Scan for the cell matching the given text and deliver its (X, Y) coordinate at center. 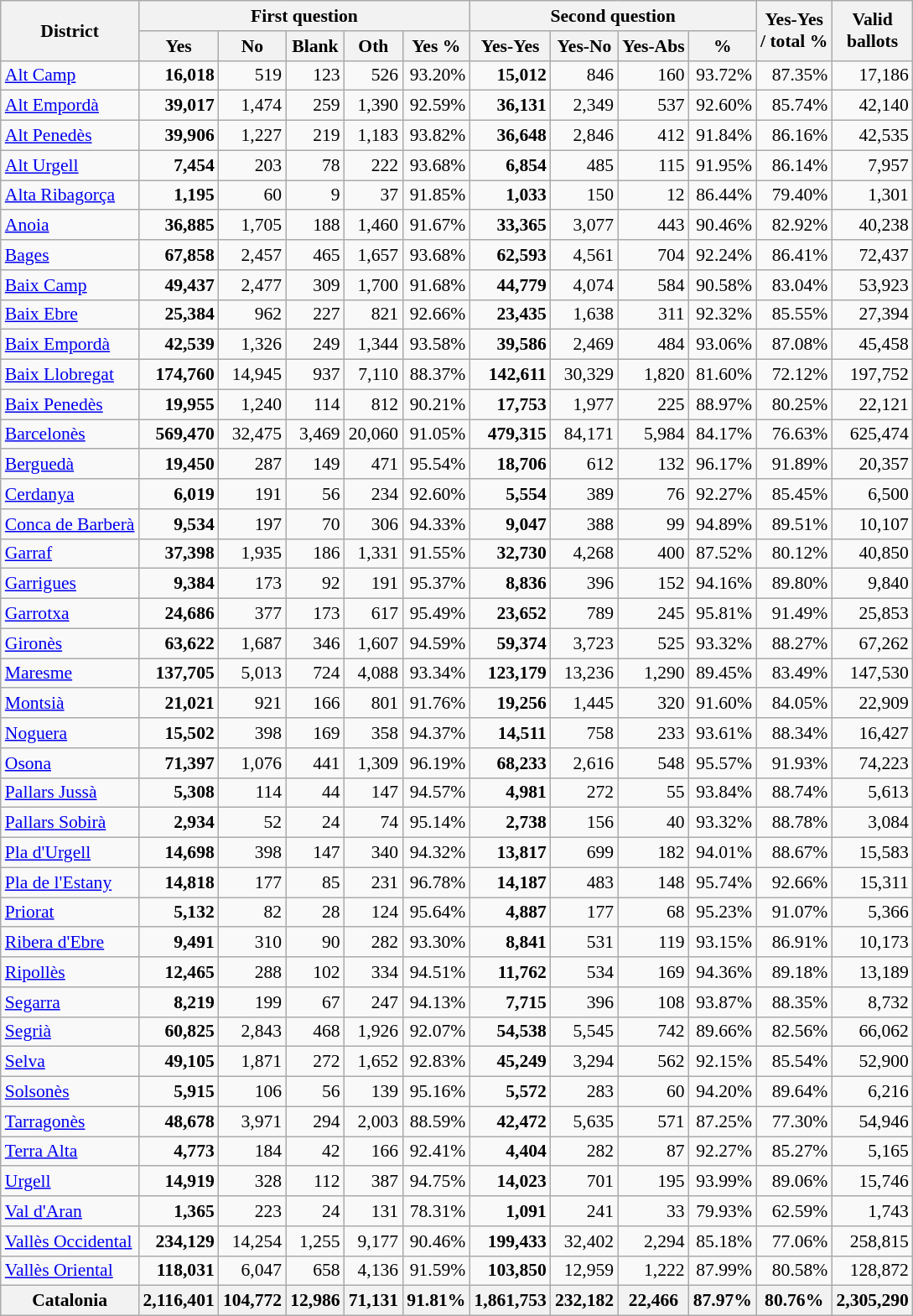
6,019 (179, 494)
137,705 (179, 674)
77.06% (794, 1241)
No (252, 46)
2,477 (252, 285)
32,475 (252, 434)
% (723, 46)
89.66% (723, 1032)
88.34% (794, 733)
294 (315, 1121)
1,183 (374, 136)
Terra Alta (70, 1152)
525 (653, 643)
104,772 (252, 1301)
199 (252, 1002)
District (70, 30)
742 (653, 1032)
24,686 (179, 614)
Berguedà (70, 465)
1,460 (374, 226)
483 (584, 882)
2,294 (653, 1241)
7,110 (374, 375)
174,760 (179, 375)
14,818 (179, 882)
14,511 (510, 733)
4,404 (510, 1152)
149 (315, 465)
441 (315, 763)
Garraf (70, 554)
90 (315, 943)
45,458 (872, 345)
91.67% (436, 226)
5,613 (872, 793)
Pallars Jussà (70, 793)
147,530 (872, 674)
91.60% (723, 704)
471 (374, 465)
1,474 (252, 106)
94.20% (723, 1092)
85 (315, 882)
617 (374, 614)
1,743 (872, 1211)
88.35% (794, 1002)
821 (374, 315)
139 (374, 1092)
72,437 (872, 255)
89.06% (794, 1182)
123,179 (510, 674)
2,846 (584, 136)
94.57% (436, 793)
15,311 (872, 882)
571 (653, 1121)
95.49% (436, 614)
93.99% (723, 1182)
91.76% (436, 704)
1,076 (252, 763)
44,779 (510, 285)
128,872 (872, 1271)
60,825 (179, 1032)
Val d'Aran (70, 1211)
87.99% (723, 1271)
14,187 (510, 882)
537 (653, 106)
479,315 (510, 434)
Segrià (70, 1032)
9 (315, 195)
Solsonès (70, 1092)
123 (315, 75)
1,033 (510, 195)
94.75% (436, 1182)
96.17% (723, 465)
1,705 (252, 226)
5,013 (252, 674)
Baix Llobregat (70, 375)
15,502 (179, 733)
387 (374, 1182)
23,435 (510, 315)
83.49% (794, 674)
1,445 (584, 704)
82.92% (794, 226)
78 (315, 165)
1,926 (374, 1032)
4,074 (584, 285)
36,885 (179, 226)
5,132 (179, 913)
468 (315, 1032)
225 (653, 404)
534 (584, 972)
Yes % (436, 46)
88.27% (794, 643)
5,308 (179, 793)
Anoia (70, 226)
85.27% (794, 1152)
71,397 (179, 763)
1,301 (872, 195)
77.30% (794, 1121)
95.16% (436, 1092)
Vallès Oriental (70, 1271)
124 (374, 913)
37,398 (179, 554)
258,815 (872, 1241)
88.78% (794, 823)
23,652 (510, 614)
1,977 (584, 404)
227 (315, 315)
Garrigues (70, 584)
92.32% (723, 315)
93.30% (436, 943)
94.59% (436, 643)
Gironès (70, 643)
86.16% (794, 136)
95.37% (436, 584)
288 (252, 972)
96.78% (436, 882)
91.85% (436, 195)
85.45% (794, 494)
54,538 (510, 1032)
Baix Penedès (70, 404)
485 (584, 165)
9,177 (374, 1241)
67,262 (872, 643)
88.37% (436, 375)
87.97% (723, 1301)
94.36% (723, 972)
Pallars Sobirà (70, 823)
233 (653, 733)
1,638 (584, 315)
72.12% (794, 375)
1,871 (252, 1062)
310 (252, 943)
21,021 (179, 704)
Urgell (70, 1182)
20,357 (872, 465)
232,182 (584, 1301)
7,454 (179, 165)
95.54% (436, 465)
88.59% (436, 1121)
309 (315, 285)
Yes (179, 46)
115 (653, 165)
48,678 (179, 1121)
91.95% (723, 165)
1,255 (315, 1241)
28 (315, 913)
Cerdanya (70, 494)
6,047 (252, 1271)
921 (252, 704)
9,840 (872, 584)
86.14% (794, 165)
197 (252, 524)
758 (584, 733)
Segarra (70, 1002)
812 (374, 404)
63,622 (179, 643)
7,957 (872, 165)
Catalonia (70, 1301)
Oth (374, 46)
91.59% (436, 1271)
96.19% (436, 763)
92.15% (723, 1062)
91.81% (436, 1301)
89.64% (794, 1092)
Alt Urgell (70, 165)
74,223 (872, 763)
40,850 (872, 554)
15,746 (872, 1182)
91.49% (794, 614)
1,820 (653, 375)
Baix Ebre (70, 315)
Yes-Abs (653, 46)
93.20% (436, 75)
388 (584, 524)
Priorat (70, 913)
95.57% (723, 763)
89.18% (794, 972)
3,723 (584, 643)
247 (374, 1002)
9,047 (510, 524)
203 (252, 165)
Pla d'Urgell (70, 853)
119 (653, 943)
223 (252, 1211)
91.93% (794, 763)
234 (374, 494)
1,657 (374, 255)
91.05% (436, 434)
112 (315, 1182)
3,469 (315, 434)
3,971 (252, 1121)
90.21% (436, 404)
80.25% (794, 404)
6,500 (872, 494)
14,023 (510, 1182)
36,131 (510, 106)
67,858 (179, 255)
88.97% (723, 404)
443 (653, 226)
6,854 (510, 165)
92 (315, 584)
4,088 (374, 674)
801 (374, 704)
152 (653, 584)
199,433 (510, 1241)
625,474 (872, 434)
3,294 (584, 1062)
4,981 (510, 793)
93.06% (723, 345)
699 (584, 853)
234,129 (179, 1241)
Garrotxa (70, 614)
52,900 (872, 1062)
92.07% (436, 1032)
10,173 (872, 943)
8,219 (179, 1002)
91.84% (723, 136)
2,116,401 (179, 1301)
Baix Empordà (70, 345)
526 (374, 75)
86.91% (794, 943)
84.05% (794, 704)
7,715 (510, 1002)
548 (653, 763)
76.63% (794, 434)
20,060 (374, 434)
22,909 (872, 704)
91.89% (794, 465)
245 (653, 614)
283 (584, 1092)
27,394 (872, 315)
328 (252, 1182)
14,254 (252, 1241)
49,105 (179, 1062)
13,817 (510, 853)
45,249 (510, 1062)
95.14% (436, 823)
704 (653, 255)
Ripollès (70, 972)
16,018 (179, 75)
658 (315, 1271)
484 (653, 345)
789 (584, 614)
Osona (70, 763)
93.34% (436, 674)
Noguera (70, 733)
Alt Camp (70, 75)
94.89% (723, 524)
Yes-Yes/ total % (794, 30)
9,384 (179, 584)
93.87% (723, 1002)
67 (315, 1002)
118,031 (179, 1271)
3,077 (584, 226)
186 (315, 554)
Validballots (872, 30)
184 (252, 1152)
85.55% (794, 315)
85.54% (794, 1062)
2,349 (584, 106)
88.67% (794, 853)
Vallès Occidental (70, 1241)
94.16% (723, 584)
66,062 (872, 1032)
1,687 (252, 643)
106 (252, 1092)
80.58% (794, 1271)
14,919 (179, 1182)
219 (315, 136)
93.58% (436, 345)
95.74% (723, 882)
17,186 (872, 75)
32,402 (584, 1241)
86.44% (723, 195)
42,535 (872, 136)
Pla de l'Estany (70, 882)
8,732 (872, 1002)
92.24% (723, 255)
8,841 (510, 943)
346 (315, 643)
197,752 (872, 375)
148 (653, 882)
18,706 (510, 465)
Yes-No (584, 46)
108 (653, 1002)
5,545 (584, 1032)
2,457 (252, 255)
12,959 (584, 1271)
2,934 (179, 823)
42 (315, 1152)
2,843 (252, 1032)
11,762 (510, 972)
1,607 (374, 643)
Montsià (70, 704)
142,611 (510, 375)
93.15% (723, 943)
42,140 (872, 106)
86.41% (794, 255)
93.72% (723, 75)
37 (374, 195)
156 (584, 823)
44 (315, 793)
5,915 (179, 1092)
13,236 (584, 674)
94.51% (436, 972)
78.31% (436, 1211)
Barcelonès (70, 434)
94.33% (436, 524)
95.23% (723, 913)
2,616 (584, 763)
95.64% (436, 913)
132 (653, 465)
93.84% (723, 793)
12,465 (179, 972)
87.52% (723, 554)
49,437 (179, 285)
Yes-Yes (510, 46)
82 (252, 913)
14,698 (179, 853)
92.59% (436, 106)
2,738 (510, 823)
400 (653, 554)
17,753 (510, 404)
701 (584, 1182)
358 (374, 733)
231 (374, 882)
42,472 (510, 1121)
1,227 (252, 136)
95.81% (723, 614)
340 (374, 853)
70 (315, 524)
9,534 (179, 524)
724 (315, 674)
62,593 (510, 255)
306 (374, 524)
87.08% (794, 345)
287 (252, 465)
1,326 (252, 345)
1,290 (653, 674)
89.80% (794, 584)
150 (584, 195)
249 (315, 345)
94.13% (436, 1002)
40 (653, 823)
160 (653, 75)
91.07% (794, 913)
259 (315, 106)
52 (252, 823)
4,773 (179, 1152)
87.25% (723, 1121)
22,466 (653, 1301)
846 (584, 75)
71,131 (374, 1301)
103,850 (510, 1271)
1,222 (653, 1271)
1,861,753 (510, 1301)
19,450 (179, 465)
Selva (70, 1062)
82.56% (794, 1032)
32,730 (510, 554)
377 (252, 614)
87.35% (794, 75)
Conca de Barberà (70, 524)
91.55% (436, 554)
Alta Ribagorça (70, 195)
937 (315, 375)
412 (653, 136)
1,240 (252, 404)
320 (653, 704)
85.74% (794, 106)
562 (653, 1062)
1,700 (374, 285)
42,539 (179, 345)
Maresme (70, 674)
334 (374, 972)
1,309 (374, 763)
14,945 (252, 375)
12,986 (315, 1301)
389 (584, 494)
1,331 (374, 554)
2,469 (584, 345)
4,268 (584, 554)
25,384 (179, 315)
91.68% (436, 285)
131 (374, 1211)
4,887 (510, 913)
89.45% (723, 674)
84.17% (723, 434)
25,853 (872, 614)
102 (315, 972)
80.12% (794, 554)
Alt Empordà (70, 106)
10,107 (872, 524)
39,906 (179, 136)
79.93% (723, 1211)
68 (653, 913)
1,091 (510, 1211)
5,366 (872, 913)
92.83% (436, 1062)
Bages (70, 255)
5,984 (653, 434)
962 (252, 315)
5,554 (510, 494)
Tarragonès (70, 1121)
55 (653, 793)
519 (252, 75)
93.82% (436, 136)
1,390 (374, 106)
19,256 (510, 704)
Second question (613, 16)
8,836 (510, 584)
531 (584, 943)
80.76% (794, 1301)
4,136 (374, 1271)
584 (653, 285)
62.59% (794, 1211)
39,586 (510, 345)
4,561 (584, 255)
5,572 (510, 1092)
87 (653, 1152)
40,238 (872, 226)
39,017 (179, 106)
84,171 (584, 434)
465 (315, 255)
22,121 (872, 404)
182 (653, 853)
Ribera d'Ebre (70, 943)
241 (584, 1211)
30,329 (584, 375)
19,955 (179, 404)
74 (374, 823)
54,946 (872, 1121)
2,003 (374, 1121)
94.37% (436, 733)
1,652 (374, 1062)
195 (653, 1182)
311 (653, 315)
13,189 (872, 972)
81.60% (723, 375)
Baix Camp (70, 285)
36,648 (510, 136)
90.58% (723, 285)
188 (315, 226)
79.40% (794, 195)
1,365 (179, 1211)
94.32% (436, 853)
1,195 (179, 195)
53,923 (872, 285)
33,365 (510, 226)
15,583 (872, 853)
94.01% (723, 853)
9,491 (179, 943)
Blank (315, 46)
83.04% (794, 285)
First question (305, 16)
6,216 (872, 1092)
3,084 (872, 823)
59,374 (510, 643)
93.61% (723, 733)
89.51% (794, 524)
99 (653, 524)
2,305,290 (872, 1301)
88.74% (794, 793)
612 (584, 465)
16,427 (872, 733)
222 (374, 165)
Alt Penedès (70, 136)
5,165 (872, 1152)
15,012 (510, 75)
5,635 (584, 1121)
1,344 (374, 345)
12 (653, 195)
76 (653, 494)
92.41% (436, 1152)
569,470 (179, 434)
85.18% (723, 1241)
1,935 (252, 554)
33 (653, 1211)
68,233 (510, 763)
